Provide the [x, y] coordinate of the cell's center where the given text is located.  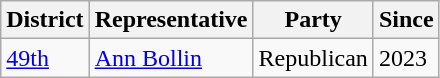
Representative [171, 20]
Ann Bollin [171, 58]
2023 [406, 58]
Since [406, 20]
49th [45, 58]
Republican [313, 58]
Party [313, 20]
District [45, 20]
